Identify which cell holds the provided text, then report its (X, Y) central coordinate. 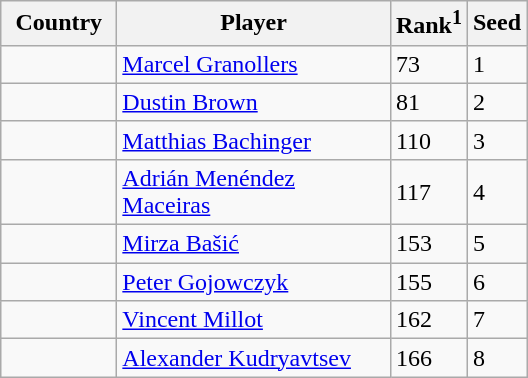
Mirza Bašić (254, 244)
162 (428, 320)
153 (428, 244)
8 (496, 358)
7 (496, 320)
Seed (496, 24)
Matthias Bachinger (254, 140)
Vincent Millot (254, 320)
Marcel Granollers (254, 64)
Rank1 (428, 24)
Player (254, 24)
117 (428, 192)
Country (59, 24)
5 (496, 244)
3 (496, 140)
166 (428, 358)
4 (496, 192)
81 (428, 102)
Adrián Menéndez Maceiras (254, 192)
Dustin Brown (254, 102)
155 (428, 282)
73 (428, 64)
Alexander Kudryavtsev (254, 358)
Peter Gojowczyk (254, 282)
2 (496, 102)
6 (496, 282)
1 (496, 64)
110 (428, 140)
